Pinpoint the cell where the given text exists, returning its (X, Y) midpoint coordinate. 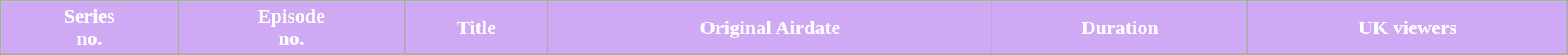
Episodeno. (291, 28)
Original Airdate (771, 28)
Seriesno. (89, 28)
Title (476, 28)
UK viewers (1408, 28)
Duration (1120, 28)
